Determine the (X, Y) coordinate at the center of the cell enclosing the given text.  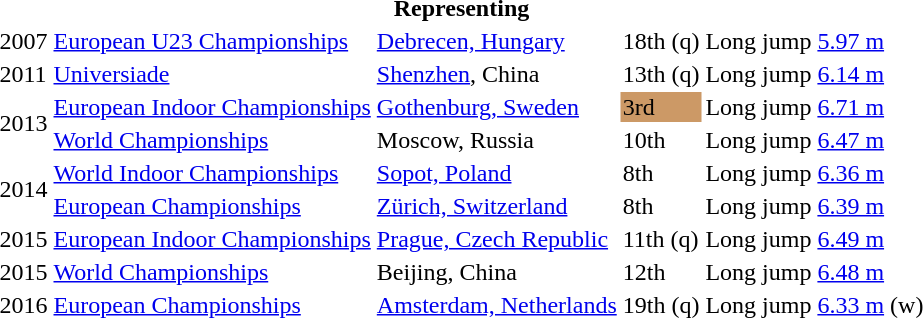
Shenzhen, China (496, 74)
Zürich, Switzerland (496, 206)
10th (661, 140)
Sopot, Poland (496, 173)
Moscow, Russia (496, 140)
World Indoor Championships (212, 173)
European Championships (212, 206)
12th (661, 272)
Universiade (212, 74)
Prague, Czech Republic (496, 239)
Gothenburg, Sweden (496, 107)
Beijing, China (496, 272)
Debrecen, Hungary (496, 41)
European U23 Championships (212, 41)
13th (q) (661, 74)
18th (q) (661, 41)
11th (q) (661, 239)
3rd (661, 107)
